Extract the (x, y) coordinate from the center of the cell holding the provided text.  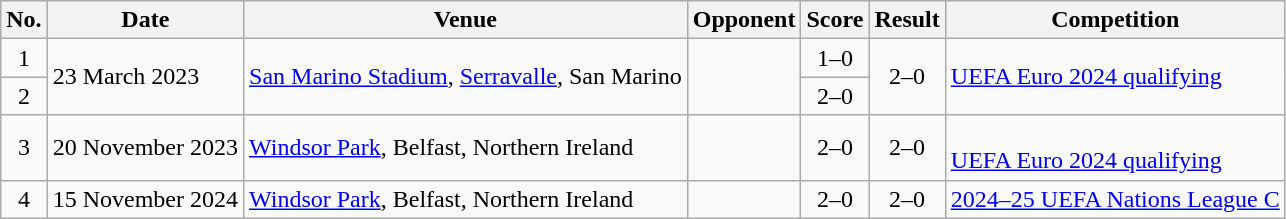
2 (24, 96)
15 November 2024 (145, 199)
20 November 2023 (145, 148)
3 (24, 148)
Venue (466, 20)
San Marino Stadium, Serravalle, San Marino (466, 77)
1–0 (835, 58)
Score (835, 20)
Opponent (744, 20)
Result (907, 20)
1 (24, 58)
Date (145, 20)
2024–25 UEFA Nations League C (1115, 199)
Competition (1115, 20)
4 (24, 199)
23 March 2023 (145, 77)
No. (24, 20)
